Return the (X, Y) coordinate for the center point of the cell that contains the specified text.  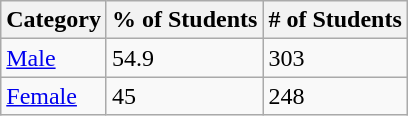
% of Students (184, 20)
248 (335, 96)
# of Students (335, 20)
Male (54, 58)
Female (54, 96)
303 (335, 58)
Category (54, 20)
45 (184, 96)
54.9 (184, 58)
